Scan for the cell matching the given text and deliver its (x, y) coordinate at center. 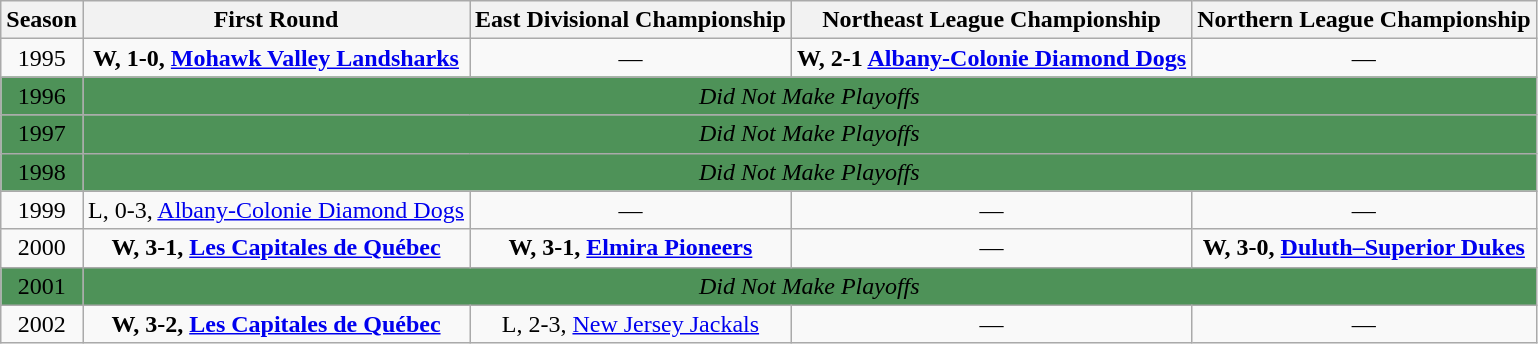
Season (42, 20)
1998 (42, 172)
2001 (42, 286)
2000 (42, 248)
1997 (42, 134)
L, 0-3, Albany-Colonie Diamond Dogs (276, 210)
W, 3-0, Duluth–Superior Dukes (1364, 248)
W, 3-2, Les Capitales de Québec (276, 324)
W, 3-1, Les Capitales de Québec (276, 248)
W, 2-1 Albany-Colonie Diamond Dogs (991, 58)
East Divisional Championship (631, 20)
L, 2-3, New Jersey Jackals (631, 324)
1999 (42, 210)
W, 1-0, Mohawk Valley Landsharks (276, 58)
1995 (42, 58)
Northeast League Championship (991, 20)
First Round (276, 20)
W, 3-1, Elmira Pioneers (631, 248)
2002 (42, 324)
Northern League Championship (1364, 20)
1996 (42, 96)
